Return (X, Y) of the center of cell containing provided text 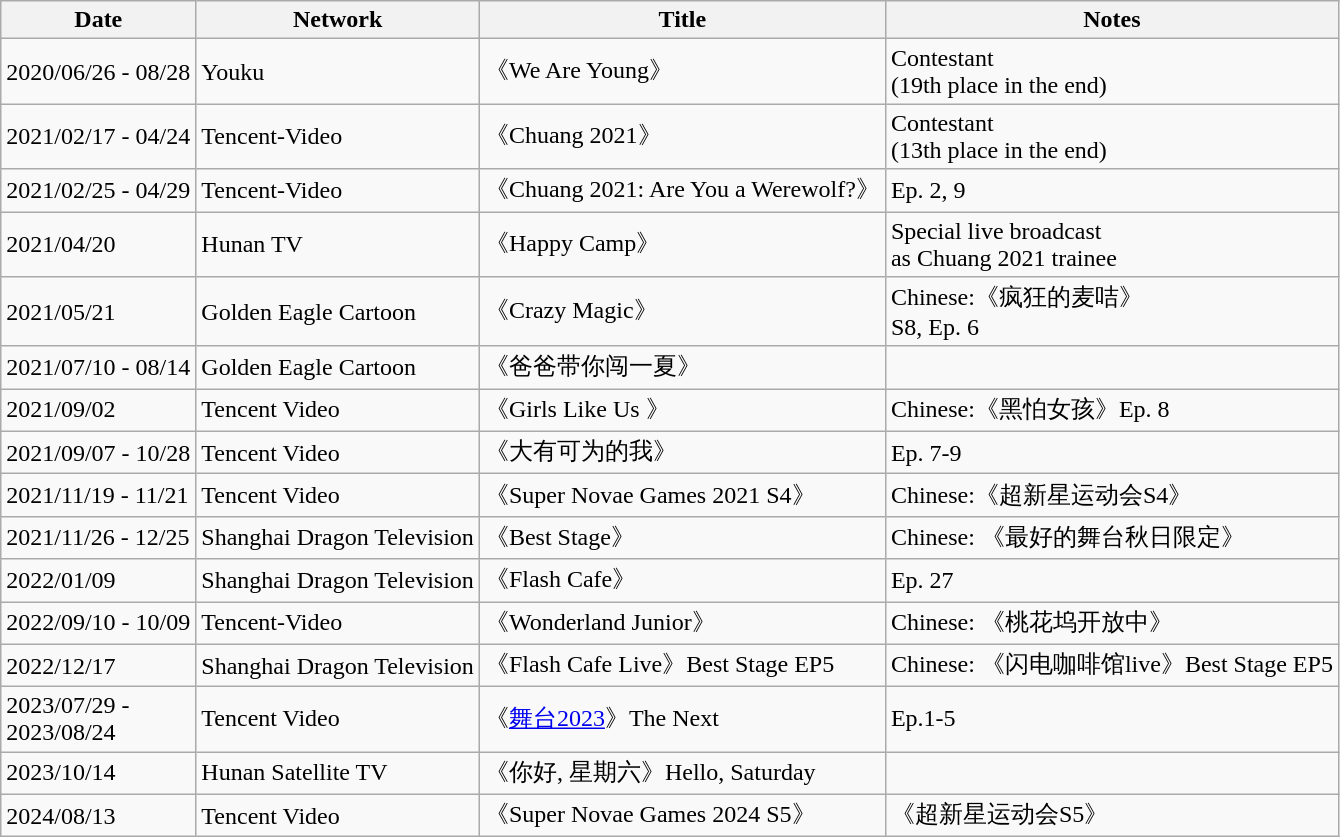
《Flash Cafe Live》Best Stage EP5 (682, 666)
《Crazy Magic》 (682, 312)
2024/08/13 (98, 816)
《Flash Cafe》 (682, 580)
Ep. 27 (1112, 580)
《Super Novae Games 2024 S5》 (682, 816)
Notes (1112, 20)
2021/07/10 - 08/14 (98, 368)
2023/07/29 -2023/08/24 (98, 720)
2021/02/25 - 04/29 (98, 190)
Chinese:《黑怕女孩》Ep. 8 (1112, 410)
Youku (338, 72)
2021/11/26 - 12/25 (98, 538)
Contestant(19th place in the end) (1112, 72)
Hunan Satellite TV (338, 774)
《Happy Camp》 (682, 244)
2021/09/02 (98, 410)
Chinese: 《桃花坞开放中》 (1112, 624)
Special live broadcastas Chuang 2021 trainee (1112, 244)
Chinese: 《最好的舞台秋日限定》 (1112, 538)
Date (98, 20)
2022/09/10 - 10/09 (98, 624)
2023/10/14 (98, 774)
Title (682, 20)
《Chuang 2021: Are You a Werewolf?》 (682, 190)
2022/12/17 (98, 666)
《舞台2023》The Next (682, 720)
《大有可为的我》 (682, 452)
2021/11/19 - 11/21 (98, 496)
Ep. 2, 9 (1112, 190)
《Girls Like Us 》 (682, 410)
Contestant(13th place in the end) (1112, 136)
2022/01/09 (98, 580)
2021/09/07 - 10/28 (98, 452)
2021/04/20 (98, 244)
Hunan TV (338, 244)
Chinese: 《闪电咖啡馆live》Best Stage EP5 (1112, 666)
Ep. 7-9 (1112, 452)
《Wonderland Junior》 (682, 624)
2021/05/21 (98, 312)
《Super Novae Games 2021 S4》 (682, 496)
2021/02/17 - 04/24 (98, 136)
《超新星运动会S5》 (1112, 816)
《Best Stage》 (682, 538)
Chinese:《超新星运动会S4》 (1112, 496)
Network (338, 20)
Ep.1-5 (1112, 720)
《你好, 星期六》Hello, Saturday (682, 774)
2020/06/26 - 08/28 (98, 72)
《爸爸带你闯一夏》 (682, 368)
《Chuang 2021》 (682, 136)
《We Are Young》 (682, 72)
Chinese:《疯狂的麦咭》S8, Ep. 6 (1112, 312)
